Provide the (x, y) coordinate of the cell's center where the given text is located.  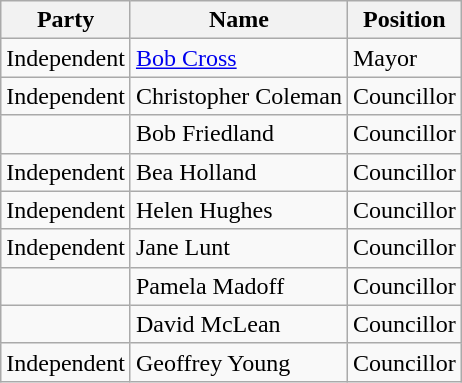
Mayor (404, 58)
Bea Holland (238, 172)
Position (404, 20)
Helen Hughes (238, 210)
Party (66, 20)
Jane Lunt (238, 248)
Bob Friedland (238, 134)
Name (238, 20)
Geoffrey Young (238, 362)
Bob Cross (238, 58)
Christopher Coleman (238, 96)
David McLean (238, 324)
Pamela Madoff (238, 286)
